From the cell containing the given text, extract its center point as (x, y) coordinate. 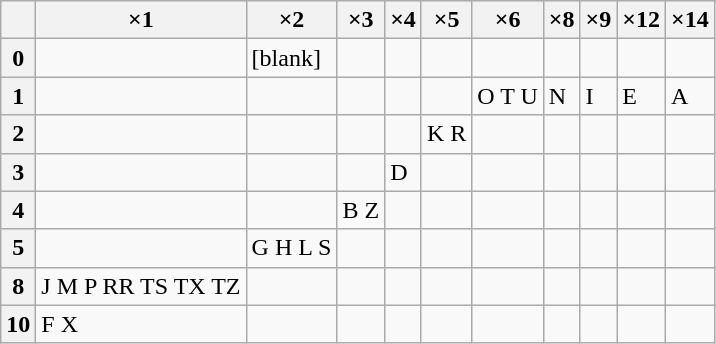
2 (18, 134)
F X (141, 324)
3 (18, 172)
1 (18, 96)
5 (18, 248)
×6 (508, 20)
×9 (598, 20)
×5 (446, 20)
E (642, 96)
8 (18, 286)
×8 (562, 20)
A (690, 96)
×14 (690, 20)
J M P RR TS TX TZ (141, 286)
×12 (642, 20)
N (562, 96)
O T U (508, 96)
[blank] (292, 58)
I (598, 96)
×2 (292, 20)
×4 (404, 20)
4 (18, 210)
0 (18, 58)
×3 (361, 20)
10 (18, 324)
G H L S (292, 248)
B Z (361, 210)
D (404, 172)
×1 (141, 20)
K R (446, 134)
